From the cell containing the given text, extract its center point as [x, y] coordinate. 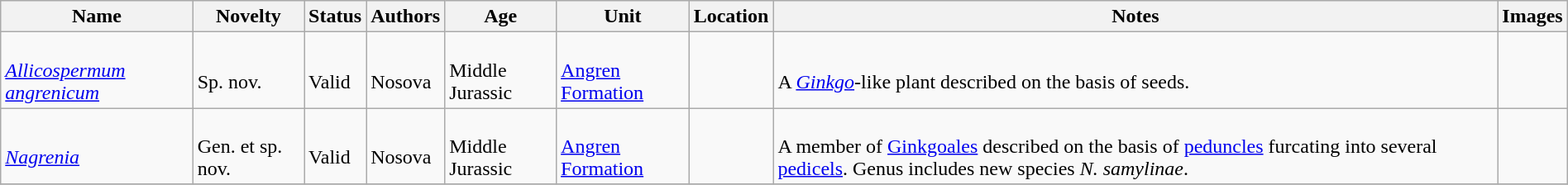
Authors [405, 17]
Images [1532, 17]
Status [336, 17]
Notes [1135, 17]
Age [501, 17]
Gen. et sp. nov. [248, 146]
A member of Ginkgoales described on the basis of peduncles furcating into several pedicels. Genus includes new species N. samylinae. [1135, 146]
A Ginkgo-like plant described on the basis of seeds. [1135, 70]
Nagrenia [97, 146]
Sp. nov. [248, 70]
Name [97, 17]
Unit [624, 17]
Novelty [248, 17]
Allicospermum angrenicum [97, 70]
Location [731, 17]
